Capture the cell that displays the provided text and extract its [X, Y] central coordinate. 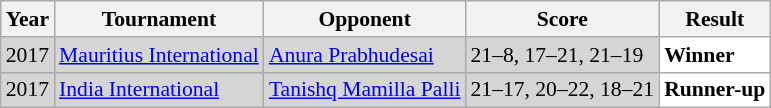
Winner [714, 55]
India International [159, 90]
21–17, 20–22, 18–21 [562, 90]
Result [714, 19]
Mauritius International [159, 55]
Tournament [159, 19]
Score [562, 19]
Runner-up [714, 90]
Tanishq Mamilla Palli [365, 90]
21–8, 17–21, 21–19 [562, 55]
Anura Prabhudesai [365, 55]
Opponent [365, 19]
Year [28, 19]
